Pinpoint the cell where the given text exists, returning its [x, y] midpoint coordinate. 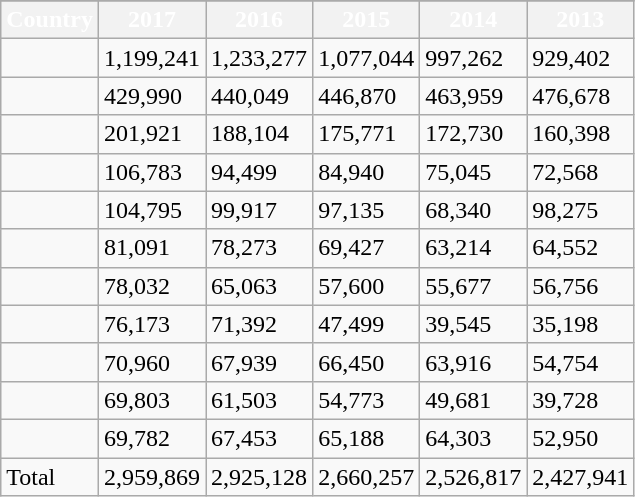
65,063 [260, 286]
929,402 [580, 58]
1,077,044 [366, 58]
72,568 [580, 172]
172,730 [474, 134]
54,773 [366, 400]
2,427,941 [580, 477]
1,233,277 [260, 58]
81,091 [152, 248]
2016 [260, 20]
64,303 [474, 438]
2,526,817 [474, 477]
49,681 [474, 400]
99,917 [260, 210]
69,803 [152, 400]
54,754 [580, 362]
2017 [152, 20]
104,795 [152, 210]
476,678 [580, 96]
39,728 [580, 400]
67,939 [260, 362]
71,392 [260, 324]
429,990 [152, 96]
1,199,241 [152, 58]
463,959 [474, 96]
446,870 [366, 96]
47,499 [366, 324]
2014 [474, 20]
997,262 [474, 58]
35,198 [580, 324]
78,273 [260, 248]
64,552 [580, 248]
67,453 [260, 438]
57,600 [366, 286]
160,398 [580, 134]
69,427 [366, 248]
98,275 [580, 210]
61,503 [260, 400]
175,771 [366, 134]
Country [50, 20]
70,960 [152, 362]
68,340 [474, 210]
55,677 [474, 286]
Total [50, 477]
188,104 [260, 134]
52,950 [580, 438]
106,783 [152, 172]
201,921 [152, 134]
97,135 [366, 210]
2,959,869 [152, 477]
39,545 [474, 324]
69,782 [152, 438]
84,940 [366, 172]
2,925,128 [260, 477]
63,916 [474, 362]
66,450 [366, 362]
65,188 [366, 438]
75,045 [474, 172]
2013 [580, 20]
76,173 [152, 324]
2015 [366, 20]
63,214 [474, 248]
2,660,257 [366, 477]
94,499 [260, 172]
440,049 [260, 96]
56,756 [580, 286]
78,032 [152, 286]
